Detect which cell encompasses the target text, then output its (x, y) center coordinate. 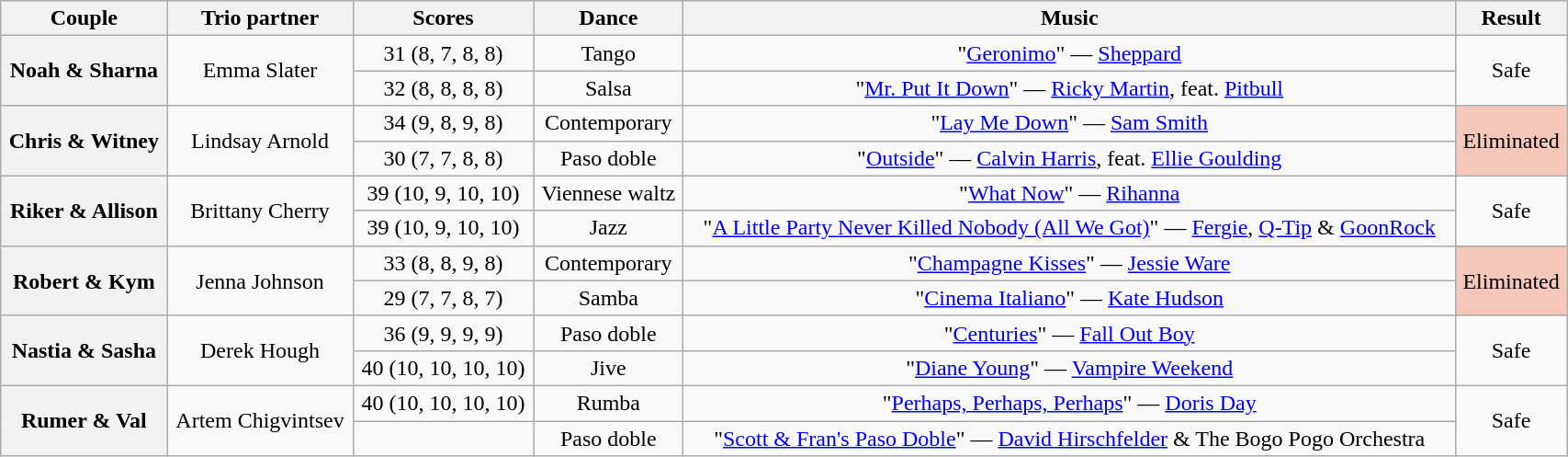
"A Little Party Never Killed Nobody (All We Got)" — Fergie, Q-Tip & GoonRock (1069, 228)
Music (1069, 18)
Samba (608, 298)
"Scott & Fran's Paso Doble" — David Hirschfelder & The Bogo Pogo Orchestra (1069, 439)
Noah & Sharna (85, 71)
Salsa (608, 88)
Rumba (608, 403)
Jenna Johnson (260, 280)
"Outside" — Calvin Harris, feat. Ellie Goulding (1069, 158)
"Cinema Italiano" — Kate Hudson (1069, 298)
Nastia & Sasha (85, 350)
31 (8, 7, 8, 8) (443, 53)
29 (7, 7, 8, 7) (443, 298)
Result (1512, 18)
Artem Chigvintsev (260, 420)
30 (7, 7, 8, 8) (443, 158)
Scores (443, 18)
Riker & Allison (85, 211)
"What Now" — Rihanna (1069, 193)
Rumer & Val (85, 420)
Trio partner (260, 18)
"Mr. Put It Down" — Ricky Martin, feat. Pitbull (1069, 88)
"Lay Me Down" — Sam Smith (1069, 123)
Dance (608, 18)
"Geronimo" — Sheppard (1069, 53)
Brittany Cherry (260, 211)
"Diane Young" — Vampire Weekend (1069, 368)
Jive (608, 368)
33 (8, 8, 9, 8) (443, 263)
Tango (608, 53)
Jazz (608, 228)
Robert & Kym (85, 280)
34 (9, 8, 9, 8) (443, 123)
32 (8, 8, 8, 8) (443, 88)
Emma Slater (260, 71)
Couple (85, 18)
"Champagne Kisses" — Jessie Ware (1069, 263)
36 (9, 9, 9, 9) (443, 333)
Lindsay Arnold (260, 141)
Chris & Witney (85, 141)
"Centuries" — Fall Out Boy (1069, 333)
"Perhaps, Perhaps, Perhaps" — Doris Day (1069, 403)
Derek Hough (260, 350)
Viennese waltz (608, 193)
